Identify which cell holds the provided text, then report its [X, Y] central coordinate. 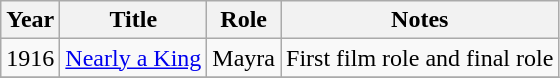
Mayra [244, 58]
Nearly a King [134, 58]
Year [30, 20]
First film role and final role [420, 58]
Role [244, 20]
1916 [30, 58]
Notes [420, 20]
Title [134, 20]
